Scan for the cell matching the given text and deliver its (X, Y) coordinate at center. 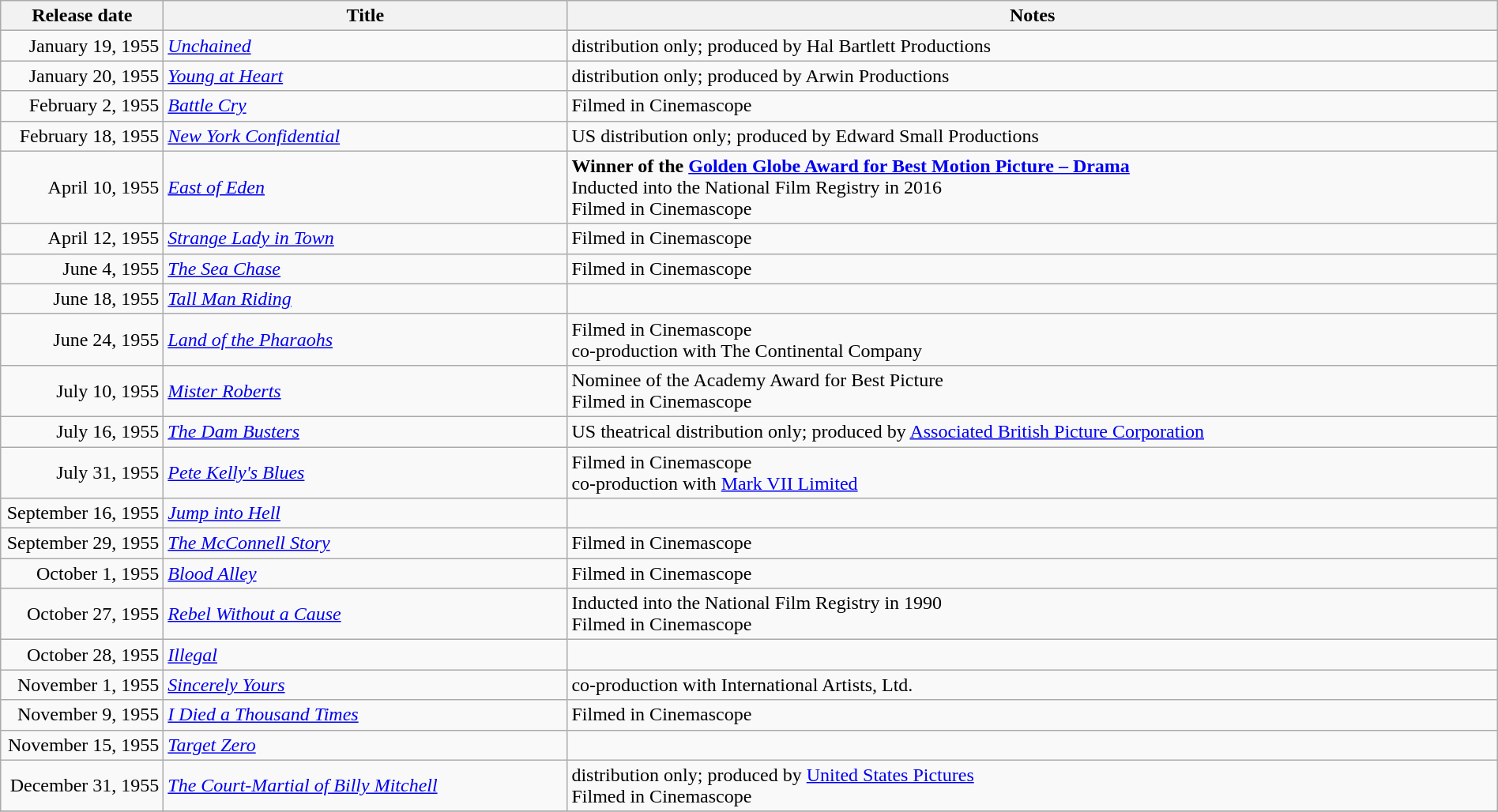
July 16, 1955 (82, 431)
September 29, 1955 (82, 543)
July 31, 1955 (82, 472)
New York Confidential (365, 136)
Filmed in Cinemascopeco-production with Mark VII Limited (1032, 472)
Nominee of the Academy Award for Best Picture Filmed in Cinemascope (1032, 390)
distribution only; produced by Arwin Productions (1032, 76)
The Dam Busters (365, 431)
Strange Lady in Town (365, 239)
The Court-Martial of Billy Mitchell (365, 785)
Pete Kelly's Blues (365, 472)
April 10, 1955 (82, 187)
US distribution only; produced by Edward Small Productions (1032, 136)
distribution only; produced by Hal Bartlett Productions (1032, 46)
Blood Alley (365, 573)
Filmed in Cinemascopeco-production with The Continental Company (1032, 340)
January 20, 1955 (82, 76)
I Died a Thousand Times (365, 715)
October 28, 1955 (82, 655)
Land of the Pharaohs (365, 340)
February 18, 1955 (82, 136)
East of Eden (365, 187)
Rebel Without a Cause (365, 615)
Illegal (365, 655)
distribution only; produced by United States PicturesFilmed in Cinemascope (1032, 785)
Young at Heart (365, 76)
October 1, 1955 (82, 573)
Notes (1032, 16)
Winner of the Golden Globe Award for Best Motion Picture – Drama Inducted into the National Film Registry in 2016Filmed in Cinemascope (1032, 187)
June 18, 1955 (82, 299)
Mister Roberts (365, 390)
September 16, 1955 (82, 513)
January 19, 1955 (82, 46)
Jump into Hell (365, 513)
July 10, 1955 (82, 390)
February 2, 1955 (82, 106)
Battle Cry (365, 106)
The McConnell Story (365, 543)
Title (365, 16)
Sincerely Yours (365, 685)
Unchained (365, 46)
October 27, 1955 (82, 615)
December 31, 1955 (82, 785)
November 1, 1955 (82, 685)
November 9, 1955 (82, 715)
US theatrical distribution only; produced by Associated British Picture Corporation (1032, 431)
June 24, 1955 (82, 340)
The Sea Chase (365, 269)
Release date (82, 16)
co-production with International Artists, Ltd. (1032, 685)
Target Zero (365, 745)
Tall Man Riding (365, 299)
November 15, 1955 (82, 745)
Inducted into the National Film Registry in 1990Filmed in Cinemascope (1032, 615)
April 12, 1955 (82, 239)
June 4, 1955 (82, 269)
